Return [X, Y] of the center of cell containing provided text 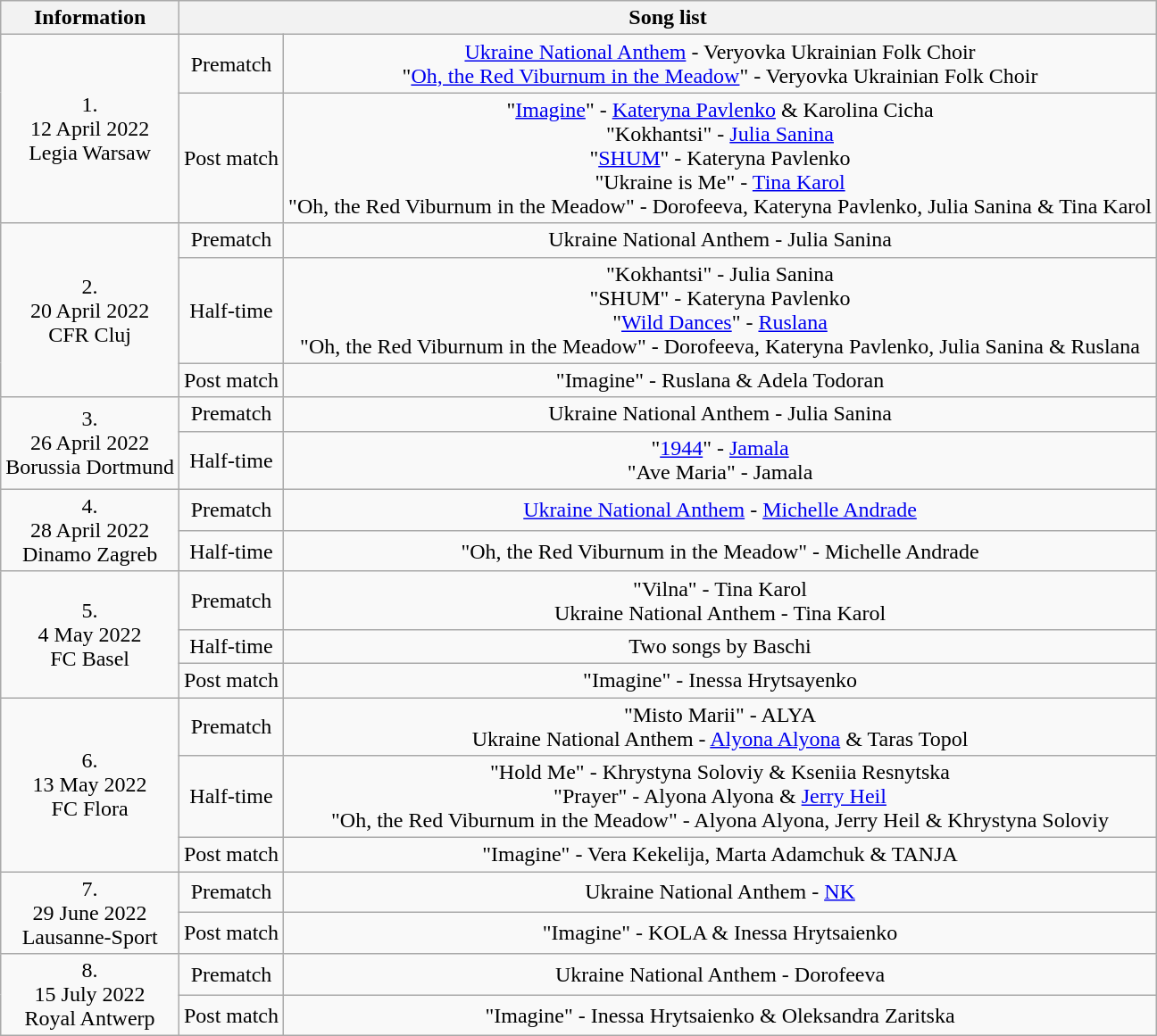
1.12 April 2022Legia Warsaw [90, 128]
"Imagine" - Ruslana & Adela Todoran [720, 380]
7.29 June 2022Lausanne-Sport [90, 913]
Information [90, 18]
"Oh, the Red Viburnum in the Meadow" - Michelle Andrade [720, 551]
Ukraine National Anthem - Veryovka Ukrainian Folk Choir"Oh, the Red Viburnum in the Meadow" - Veryovka Ukrainian Folk Choir [720, 64]
3.26 April 2022Borussia Dortmund [90, 443]
Song list [668, 18]
"Misto Marii" - ALYAUkraine National Anthem - Alyona Alyona & Taras Topol [720, 726]
"Imagine" - Inessa Hrytsayenko [720, 680]
Ukraine National Anthem - Michelle Andrade [720, 510]
6.13 May 2022FC Flora [90, 785]
"Imagine" - Inessa Hrytsaienko & Oleksandra Zaritska [720, 1015]
5.4 May 2022FC Basel [90, 634]
"Imagine" - KOLA & Inessa Hrytsaienko [720, 933]
"Vilna" - Tina KarolUkraine National Anthem - Tina Karol [720, 600]
Ukraine National Anthem - Dorofeeva [720, 974]
"1944" - Jamala"Ave Maria" - Jamala [720, 460]
2.20 April 2022CFR Cluj [90, 311]
4.28 April 2022Dinamo Zagreb [90, 530]
Two songs by Baschi [720, 646]
8.15 July 2022Royal Antwerp [90, 995]
Ukraine National Anthem - NK [720, 892]
"Imagine" - Vera Kekelija, Marta Adamchuk & TANJA [720, 855]
